Locate the cell with the specified text and output its (X, Y) center coordinate. 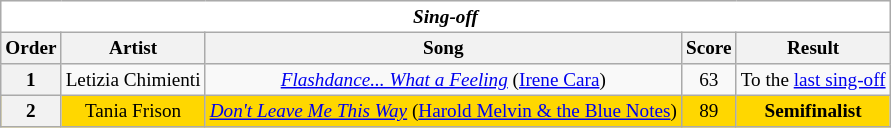
To the last sing-off (813, 80)
1 (31, 80)
Flashdance... What a Feeling (Irene Cara) (443, 80)
2 (31, 111)
Artist (133, 48)
89 (708, 111)
Order (31, 48)
63 (708, 80)
Semifinalist (813, 111)
Result (813, 48)
Don't Leave Me This Way (Harold Melvin & the Blue Notes) (443, 111)
Sing-off (446, 17)
Song (443, 48)
Score (708, 48)
Letizia Chimienti (133, 80)
Tania Frison (133, 111)
